Return (x, y) of the center of cell containing provided text 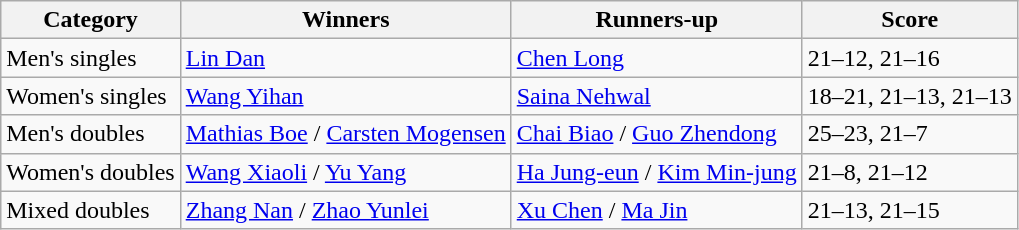
Men's doubles (90, 134)
21–12, 21–16 (910, 58)
Category (90, 20)
Lin Dan (346, 58)
Xu Chen / Ma Jin (656, 210)
Zhang Nan / Zhao Yunlei (346, 210)
Runners-up (656, 20)
Women's doubles (90, 172)
Women's singles (90, 96)
Winners (346, 20)
Wang Xiaoli / Yu Yang (346, 172)
Score (910, 20)
Saina Nehwal (656, 96)
Mixed doubles (90, 210)
Mathias Boe / Carsten Mogensen (346, 134)
21–13, 21–15 (910, 210)
Chai Biao / Guo Zhendong (656, 134)
Chen Long (656, 58)
18–21, 21–13, 21–13 (910, 96)
25–23, 21–7 (910, 134)
Ha Jung-eun / Kim Min-jung (656, 172)
Wang Yihan (346, 96)
Men's singles (90, 58)
21–8, 21–12 (910, 172)
